For the text-containing cell, return its midpoint in [X, Y] coordinate format. 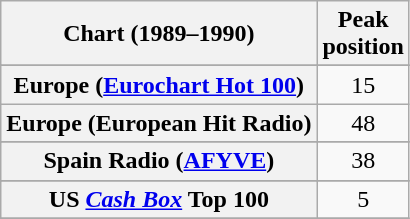
Europe (Eurochart Hot 100) [159, 85]
Peakposition [363, 34]
15 [363, 85]
Chart (1989–1990) [159, 34]
Spain Radio (AFYVE) [159, 161]
38 [363, 161]
US Cash Box Top 100 [159, 199]
48 [363, 123]
Europe (European Hit Radio) [159, 123]
5 [363, 199]
